Return the (X, Y) coordinate for the center point of the cell that contains the specified text.  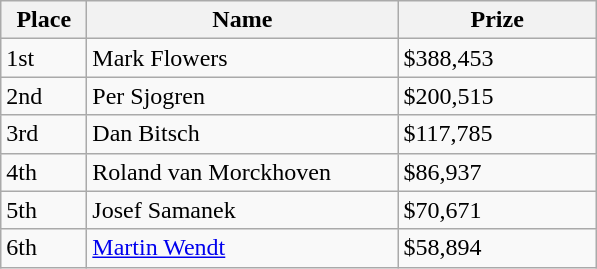
$86,937 (498, 172)
Per Sjogren (242, 96)
Martin Wendt (242, 248)
Place (44, 20)
Prize (498, 20)
Josef Samanek (242, 210)
3rd (44, 134)
Roland van Morckhoven (242, 172)
Mark Flowers (242, 58)
2nd (44, 96)
Dan Bitsch (242, 134)
$58,894 (498, 248)
6th (44, 248)
$388,453 (498, 58)
1st (44, 58)
$200,515 (498, 96)
$117,785 (498, 134)
$70,671 (498, 210)
4th (44, 172)
Name (242, 20)
5th (44, 210)
